Find where the given text appears and provide that cell's center as (x, y) coordinate. 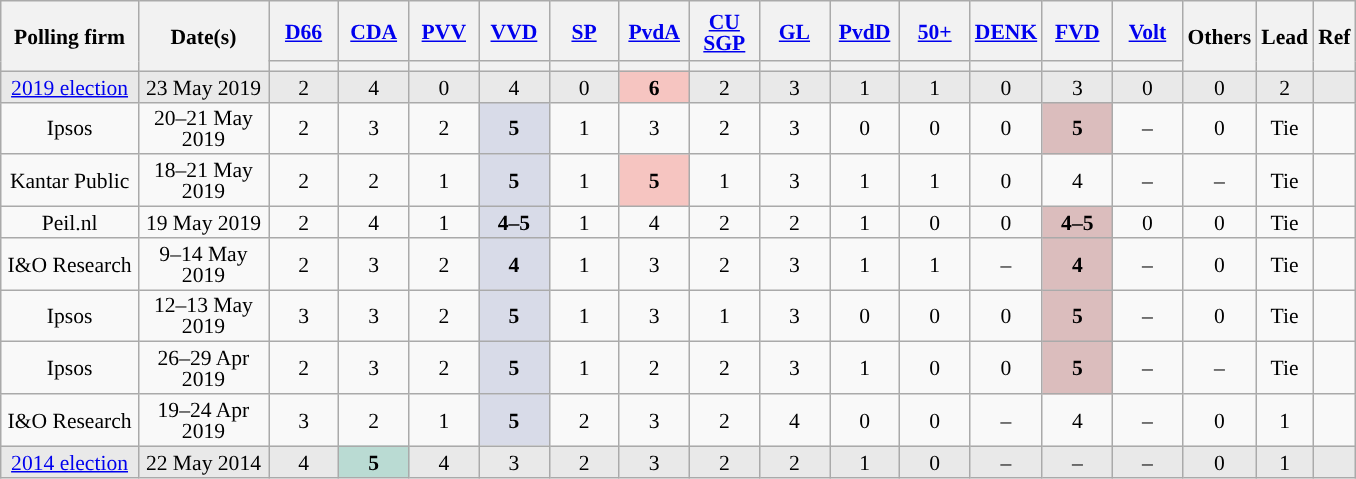
Lead (1284, 36)
PvdA (654, 31)
Polling firm (70, 36)
23 May 2019 (203, 86)
CUSGP (724, 31)
FVD (1077, 31)
PVV (444, 31)
Others (1219, 36)
Peil.nl (70, 222)
Kantar Public (70, 181)
Volt (1147, 31)
18–21 May 2019 (203, 181)
9–14 May 2019 (203, 264)
50+ (935, 31)
PvdD (865, 31)
DENK (1006, 31)
D66 (303, 31)
19 May 2019 (203, 222)
12–13 May 2019 (203, 316)
SP (584, 31)
26–29 Apr 2019 (203, 368)
VVD (514, 31)
2019 election (70, 86)
GL (794, 31)
Ref (1334, 36)
19–24 Apr 2019 (203, 420)
20–21 May 2019 (203, 128)
2014 election (70, 462)
CDA (374, 31)
6 (654, 86)
Date(s) (203, 36)
22 May 2014 (203, 462)
